Pinpoint the cell where the given text exists, returning its [X, Y] midpoint coordinate. 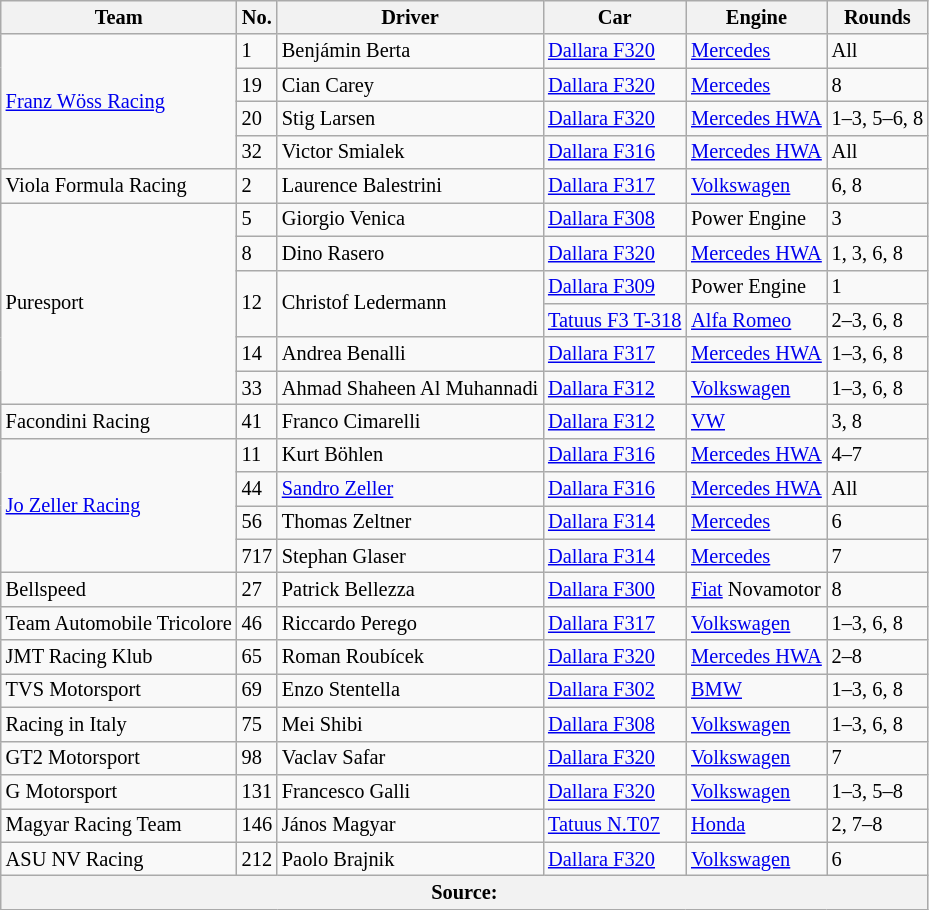
No. [257, 17]
46 [257, 623]
212 [257, 859]
56 [257, 522]
Engine [756, 17]
Christof Ledermann [410, 304]
6, 8 [878, 186]
Roman Roubícek [410, 657]
Stephan Glaser [410, 556]
19 [257, 85]
Facondini Racing [119, 421]
146 [257, 825]
Tatuus N.T07 [614, 825]
98 [257, 758]
1, 3, 6, 8 [878, 253]
VW [756, 421]
131 [257, 791]
27 [257, 589]
Cian Carey [410, 85]
Alfa Romeo [756, 320]
Team [119, 17]
2–8 [878, 657]
5 [257, 219]
Fiat Novamotor [756, 589]
János Magyar [410, 825]
TVS Motorsport [119, 690]
2–3, 6, 8 [878, 320]
Jo Zeller Racing [119, 506]
Franz Wöss Racing [119, 102]
3, 8 [878, 421]
2 [257, 186]
717 [257, 556]
1–3, 5–6, 8 [878, 118]
41 [257, 421]
Driver [410, 17]
Patrick Bellezza [410, 589]
BMW [756, 690]
Victor Smialek [410, 152]
Magyar Racing Team [119, 825]
Dallara F302 [614, 690]
Benjámin Berta [410, 51]
11 [257, 455]
44 [257, 489]
GT2 Motorsport [119, 758]
Tatuus F3 T-318 [614, 320]
14 [257, 354]
65 [257, 657]
4–7 [878, 455]
Giorgio Venica [410, 219]
Vaclav Safar [410, 758]
Source: [464, 892]
Sandro Zeller [410, 489]
Mei Shibi [410, 724]
Rounds [878, 17]
Dallara F309 [614, 287]
Andrea Benalli [410, 354]
Puresport [119, 303]
Paolo Brajnik [410, 859]
Stig Larsen [410, 118]
Bellspeed [119, 589]
Kurt Böhlen [410, 455]
Enzo Stentella [410, 690]
1–3, 5–8 [878, 791]
3 [878, 219]
Ahmad Shaheen Al Muhannadi [410, 388]
33 [257, 388]
75 [257, 724]
12 [257, 304]
Thomas Zeltner [410, 522]
Racing in Italy [119, 724]
Laurence Balestrini [410, 186]
Dallara F300 [614, 589]
JMT Racing Klub [119, 657]
Honda [756, 825]
Viola Formula Racing [119, 186]
G Motorsport [119, 791]
2, 7–8 [878, 825]
ASU NV Racing [119, 859]
20 [257, 118]
32 [257, 152]
Car [614, 17]
69 [257, 690]
Team Automobile Tricolore [119, 623]
Franco Cimarelli [410, 421]
Francesco Galli [410, 791]
Riccardo Perego [410, 623]
Dino Rasero [410, 253]
